Provide the (X, Y) coordinate of the cell's center where the given text is located.  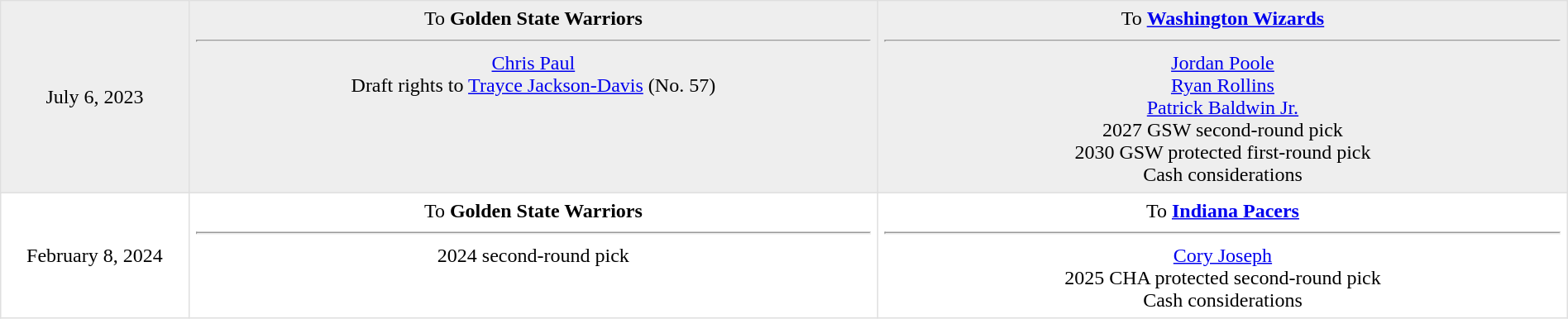
February 8, 2024 (94, 255)
July 6, 2023 (94, 97)
To Golden State Warriors2024 second-round pick (533, 255)
To Golden State WarriorsChris PaulDraft rights to Trayce Jackson-Davis (No. 57) (533, 97)
To Washington WizardsJordan PooleRyan RollinsPatrick Baldwin Jr.2027 GSW second-round pick2030 GSW protected first-round pickCash considerations (1223, 97)
To Indiana PacersCory Joseph2025 CHA protected second-round pickCash considerations (1223, 255)
